Return the [x, y] coordinate for the center point of the cell that contains the specified text.  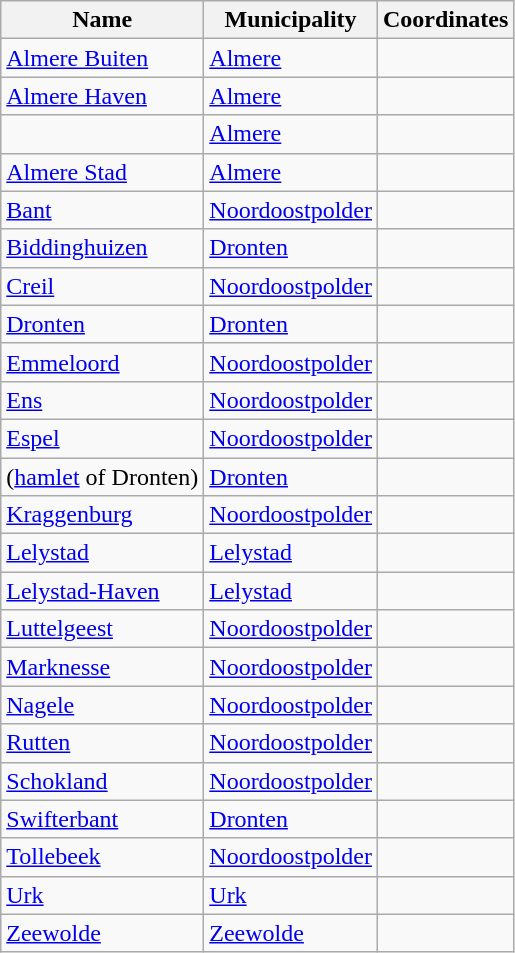
Ens [102, 400]
Nagele [102, 705]
(hamlet of Dronten) [102, 477]
Almere Buiten [102, 58]
Kraggenburg [102, 515]
Bant [102, 210]
Creil [102, 286]
Schokland [102, 781]
Emmeloord [102, 362]
Almere Stad [102, 172]
Name [102, 20]
Coordinates [445, 20]
Biddinghuizen [102, 248]
Luttelgeest [102, 629]
Rutten [102, 743]
Espel [102, 438]
Marknesse [102, 667]
Tollebeek [102, 857]
Swifterbant [102, 819]
Municipality [291, 20]
Lelystad-Haven [102, 591]
Almere Haven [102, 96]
